Pinpoint the cell where the given text exists, returning its [X, Y] midpoint coordinate. 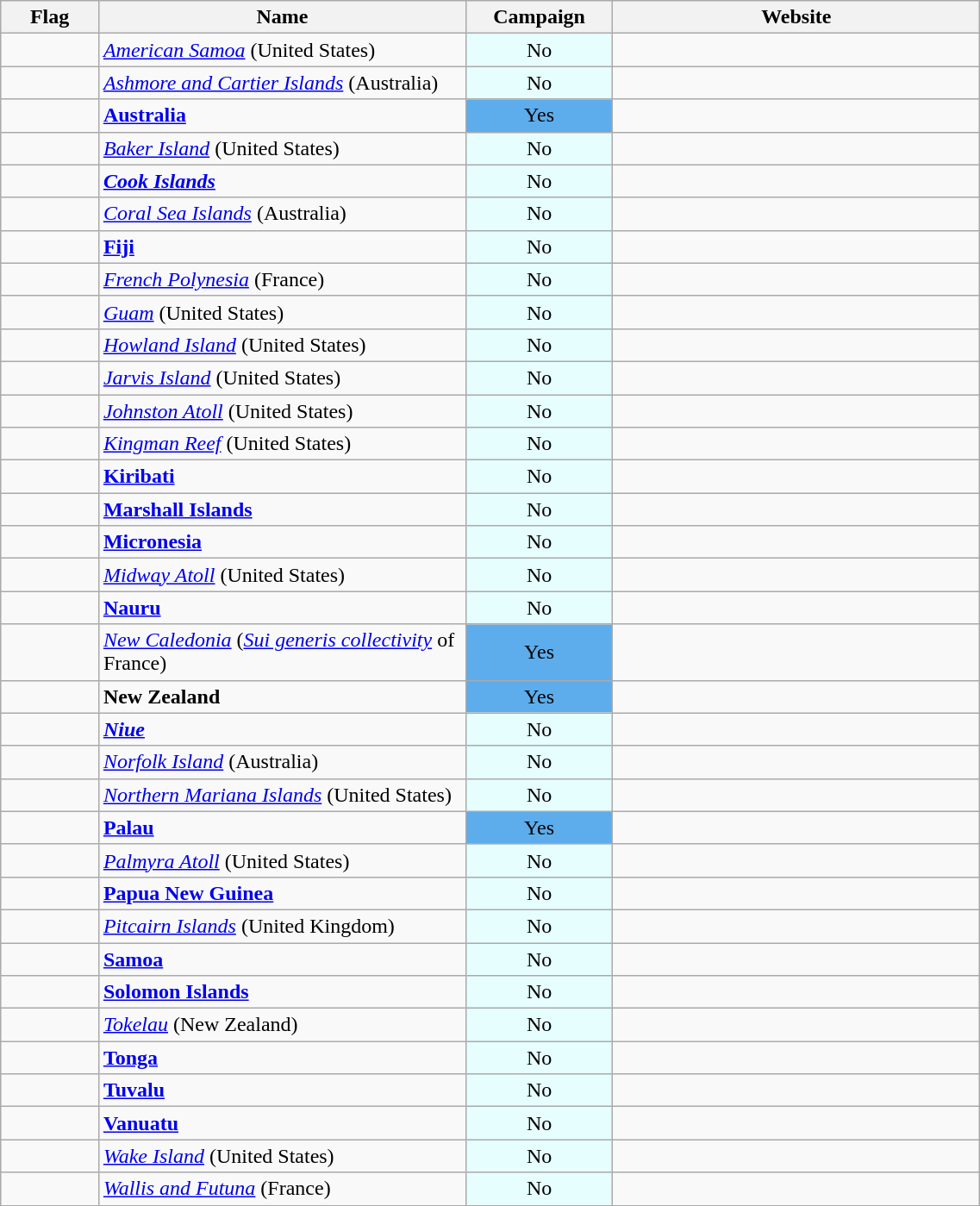
Papua New Guinea [282, 893]
Kiribati [282, 477]
Campaign [539, 17]
New Zealand [282, 697]
Tonga [282, 1058]
Midway Atoll (United States) [282, 575]
Guam (United States) [282, 312]
Norfolk Island (Australia) [282, 762]
Palmyra Atoll (United States) [282, 860]
Micronesia [282, 542]
Australia [282, 116]
Marshall Islands [282, 509]
Kingman Reef (United States) [282, 444]
Wake Island (United States) [282, 1156]
Tokelau (New Zealand) [282, 1025]
American Samoa (United States) [282, 50]
Baker Island (United States) [282, 148]
Ashmore and Cartier Islands (Australia) [282, 83]
Website [796, 17]
Solomon Islands [282, 992]
Fiji [282, 247]
New Caledonia (Sui generis collectivity of France) [282, 652]
Nauru [282, 608]
Cook Islands [282, 181]
Pitcairn Islands (United Kingdom) [282, 926]
Jarvis Island (United States) [282, 378]
Johnston Atoll (United States) [282, 411]
Wallis and Futuna (France) [282, 1189]
Coral Sea Islands (Australia) [282, 214]
Samoa [282, 959]
Howland Island (United States) [282, 345]
French Polynesia (France) [282, 279]
Tuvalu [282, 1090]
Flag [50, 17]
Palau [282, 828]
Name [282, 17]
Vanuatu [282, 1123]
Niue [282, 729]
Northern Mariana Islands (United States) [282, 795]
